Scan for the cell matching the given text and deliver its [x, y] coordinate at center. 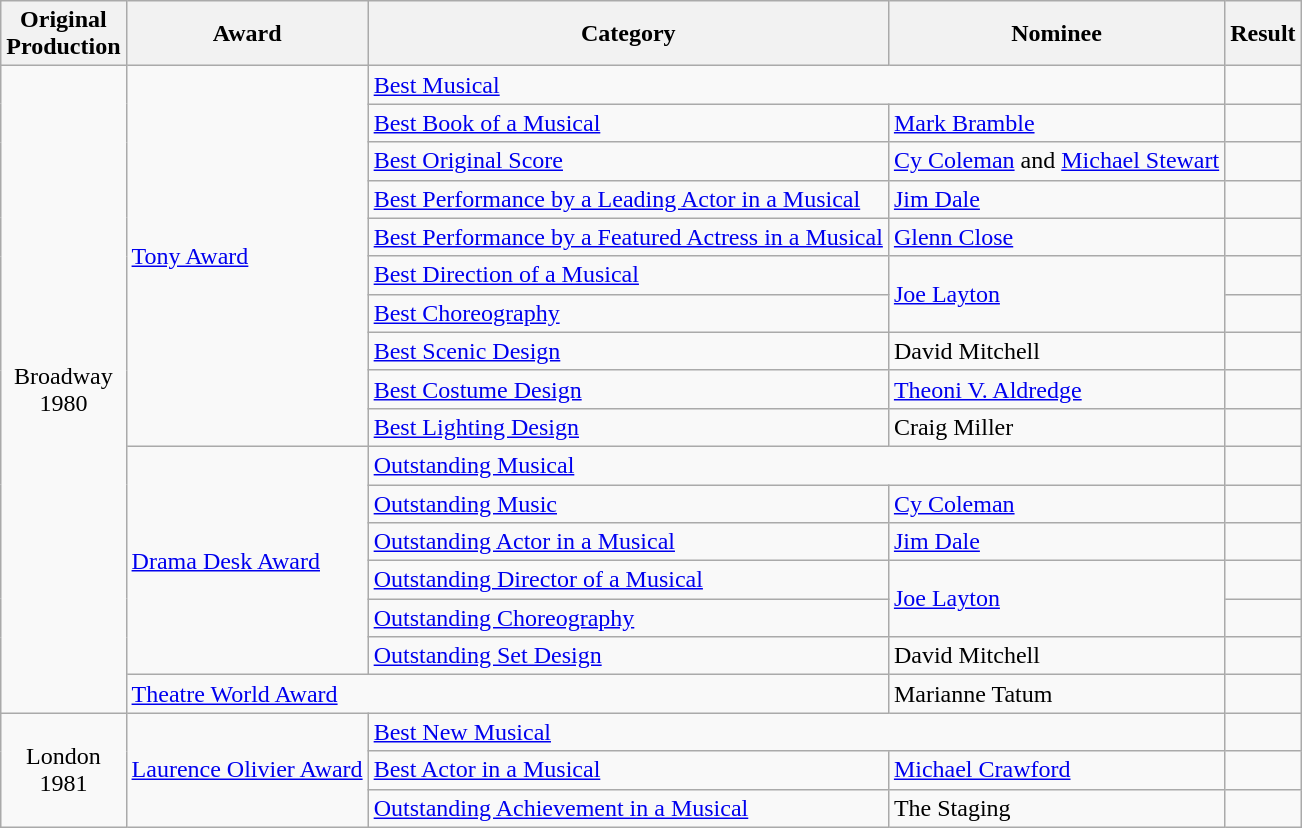
Marianne Tatum [1056, 694]
Outstanding Director of a Musical [628, 580]
Best Original Score [628, 161]
Laurence Olivier Award [247, 770]
Best Performance by a Featured Actress in a Musical [628, 237]
Cy Coleman and Michael Stewart [1056, 161]
Category [628, 34]
Outstanding Musical [796, 465]
Best Direction of a Musical [628, 275]
Best Performance by a Leading Actor in a Musical [628, 199]
Glenn Close [1056, 237]
Broadway1980 [64, 390]
Outstanding Actor in a Musical [628, 542]
Outstanding Music [628, 503]
Mark Bramble [1056, 123]
Craig Miller [1056, 427]
Best Scenic Design [628, 351]
Best Choreography [628, 313]
Best Book of a Musical [628, 123]
Best Actor in a Musical [628, 770]
Outstanding Set Design [628, 656]
Award [247, 34]
Theoni V. Aldredge [1056, 389]
Michael Crawford [1056, 770]
Tony Award [247, 256]
The Staging [1056, 808]
Drama Desk Award [247, 560]
Best Musical [796, 85]
Theatre World Award [507, 694]
Best New Musical [796, 732]
Cy Coleman [1056, 503]
Best Lighting Design [628, 427]
Nominee [1056, 34]
Outstanding Choreography [628, 618]
OriginalProduction [64, 34]
Result [1263, 34]
London1981 [64, 770]
Outstanding Achievement in a Musical [628, 808]
Best Costume Design [628, 389]
